Return [X, Y] of the center of cell containing provided text 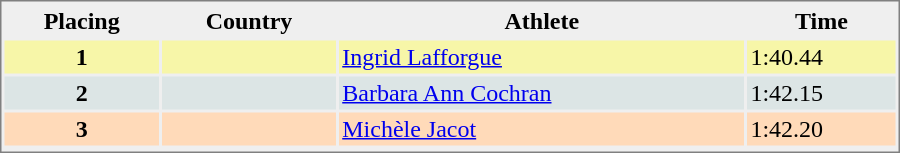
Placing [81, 20]
1:42.15 [821, 92]
Athlete [542, 20]
Michèle Jacot [542, 128]
1 [81, 56]
3 [81, 128]
Barbara Ann Cochran [542, 92]
1:42.20 [821, 128]
Time [821, 20]
Country [249, 20]
1:40.44 [821, 56]
2 [81, 92]
Ingrid Lafforgue [542, 56]
